Extract the (x, y) coordinate from the center of the cell holding the provided text.  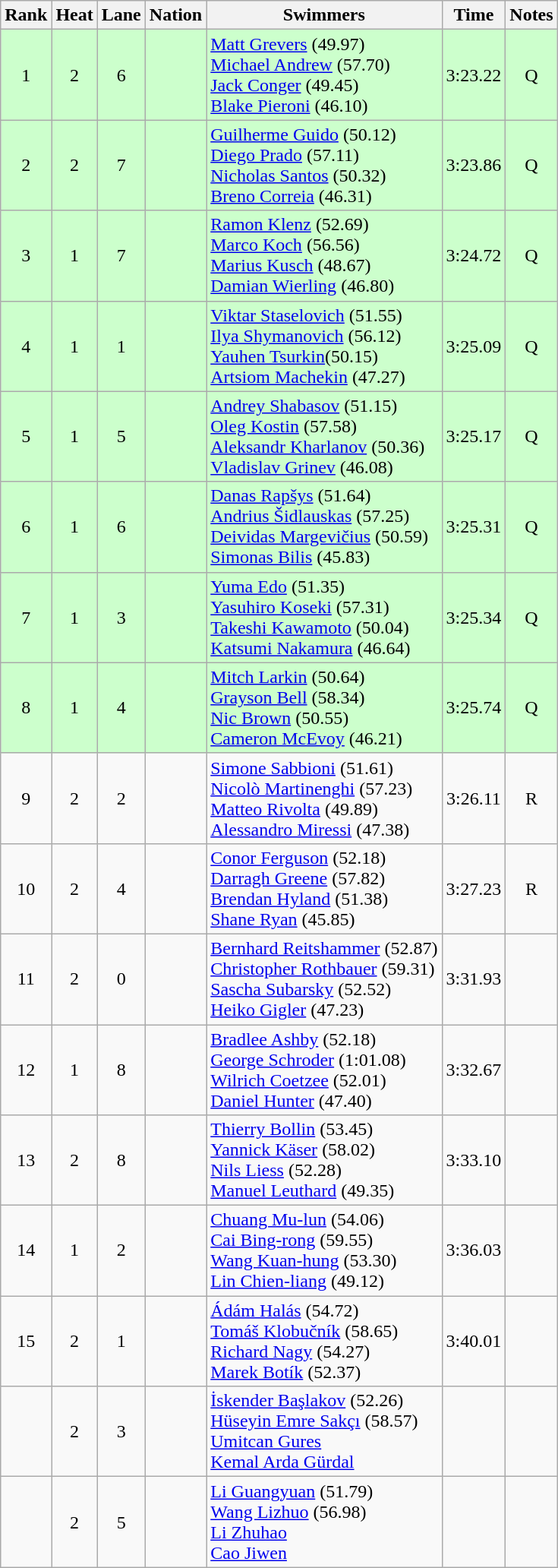
3:24.72 (474, 255)
Simone Sabbioni (51.61)Nicolò Martinenghi (57.23)Matteo Rivolta (49.89)Alessandro Miressi (47.38) (324, 798)
3:23.86 (474, 166)
3:36.03 (474, 1250)
9 (26, 798)
Lane (121, 15)
Matt Grevers (49.97)Michael Andrew (57.70)Jack Conger (49.45)Blake Pieroni (46.10) (324, 74)
Rank (26, 15)
Yuma Edo (51.35)Yasuhiro Koseki (57.31)Takeshi Kawamoto (50.04)Katsumi Nakamura (46.64) (324, 617)
3:40.01 (474, 1342)
Chuang Mu-lun (54.06)Cai Bing-rong (59.55)Wang Kuan-hung (53.30)Lin Chien-liang (49.12) (324, 1250)
15 (26, 1342)
3:32.67 (474, 1070)
3:25.17 (474, 436)
3:25.74 (474, 708)
Bradlee Ashby (52.18)George Schroder (1:01.08)Wilrich Coetzee (52.01)Daniel Hunter (47.40) (324, 1070)
Swimmers (324, 15)
Time (474, 15)
3:25.34 (474, 617)
Ramon Klenz (52.69)Marco Koch (56.56)Marius Kusch (48.67)Damian Wierling (46.80) (324, 255)
Danas Rapšys (51.64)Andrius Šidlauskas (57.25)Deividas Margevičius (50.59)Simonas Bilis (45.83) (324, 527)
Ádám Halás (54.72)Tomáš Klobučník (58.65)Richard Nagy (54.27)Marek Botík (52.37) (324, 1342)
12 (26, 1070)
3:31.93 (474, 978)
Conor Ferguson (52.18)Darragh Greene (57.82)Brendan Hyland (51.38)Shane Ryan (45.85) (324, 889)
0 (121, 978)
3:25.09 (474, 346)
14 (26, 1250)
Heat (74, 15)
Viktar Staselovich (51.55)Ilya Shymanovich (56.12)Yauhen Tsurkin(50.15)Artsiom Machekin (47.27) (324, 346)
Andrey Shabasov (51.15)Oleg Kostin (57.58)Aleksandr Kharlanov (50.36)Vladislav Grinev (46.08) (324, 436)
Li Guangyuan (51.79)Wang Lizhuo (56.98)Li ZhuhaoCao Jiwen (324, 1522)
3:23.22 (474, 74)
Mitch Larkin (50.64)Grayson Bell (58.34)Nic Brown (50.55)Cameron McEvoy (46.21) (324, 708)
3:25.31 (474, 527)
Thierry Bollin (53.45)Yannick Käser (58.02)Nils Liess (52.28)Manuel Leuthard (49.35) (324, 1161)
İskender Başlakov (52.26)Hüseyin Emre Sakçı (58.57)Umitcan GuresKemal Arda Gürdal (324, 1431)
3:27.23 (474, 889)
Guilherme Guido (50.12)Diego Prado (57.11)Nicholas Santos (50.32)Breno Correia (46.31) (324, 166)
3:33.10 (474, 1161)
Bernhard Reitshammer (52.87)Christopher Rothbauer (59.31)Sascha Subarsky (52.52)Heiko Gigler (47.23) (324, 978)
3:26.11 (474, 798)
13 (26, 1161)
10 (26, 889)
11 (26, 978)
Notes (531, 15)
Nation (175, 15)
